Locate the cell with the specified text and output its [X, Y] center coordinate. 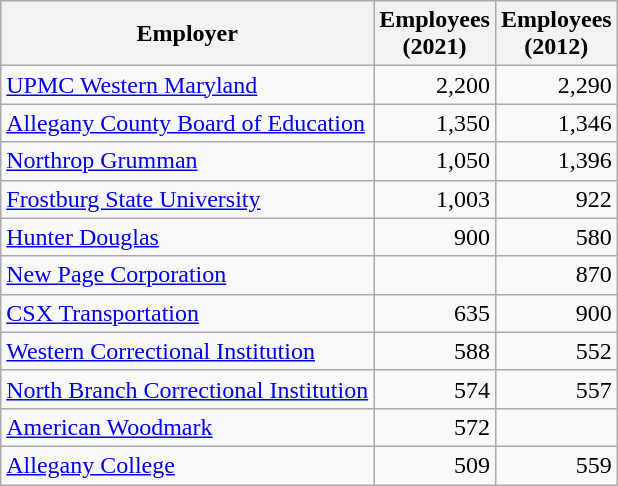
557 [556, 389]
574 [435, 389]
Hunter Douglas [188, 237]
559 [556, 465]
2,200 [435, 85]
American Woodmark [188, 427]
870 [556, 275]
1,396 [556, 161]
North Branch Correctional Institution [188, 389]
Northrop Grumman [188, 161]
Allegany College [188, 465]
Western Correctional Institution [188, 351]
Employer [188, 34]
588 [435, 351]
1,050 [435, 161]
1,346 [556, 123]
Frostburg State University [188, 199]
572 [435, 427]
635 [435, 313]
UPMC Western Maryland [188, 85]
922 [556, 199]
580 [556, 237]
1,350 [435, 123]
Allegany County Board of Education [188, 123]
2,290 [556, 85]
509 [435, 465]
Employees (2012) [556, 34]
1,003 [435, 199]
CSX Transportation [188, 313]
552 [556, 351]
New Page Corporation [188, 275]
Employees (2021) [435, 34]
